Return the (X, Y) coordinate for the center point of the cell that contains the specified text.  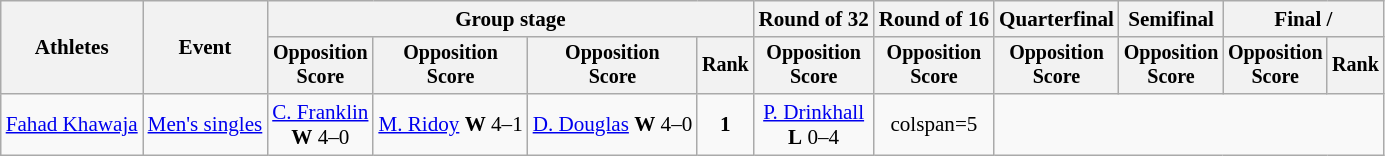
C. FranklinW 4–0 (320, 124)
P. DrinkhallL 0–4 (814, 124)
Quarterfinal (1056, 18)
M. Ridoy W 4–1 (450, 124)
Men's singles (206, 124)
1 (725, 124)
Group stage (510, 18)
Round of 16 (934, 18)
Semifinal (1171, 18)
Athletes (72, 48)
Round of 32 (814, 18)
Fahad Khawaja (72, 124)
colspan=5 (934, 124)
D. Douglas W 4–0 (613, 124)
Event (206, 48)
Final / (1303, 18)
